Return (X, Y) of the center of cell containing provided text 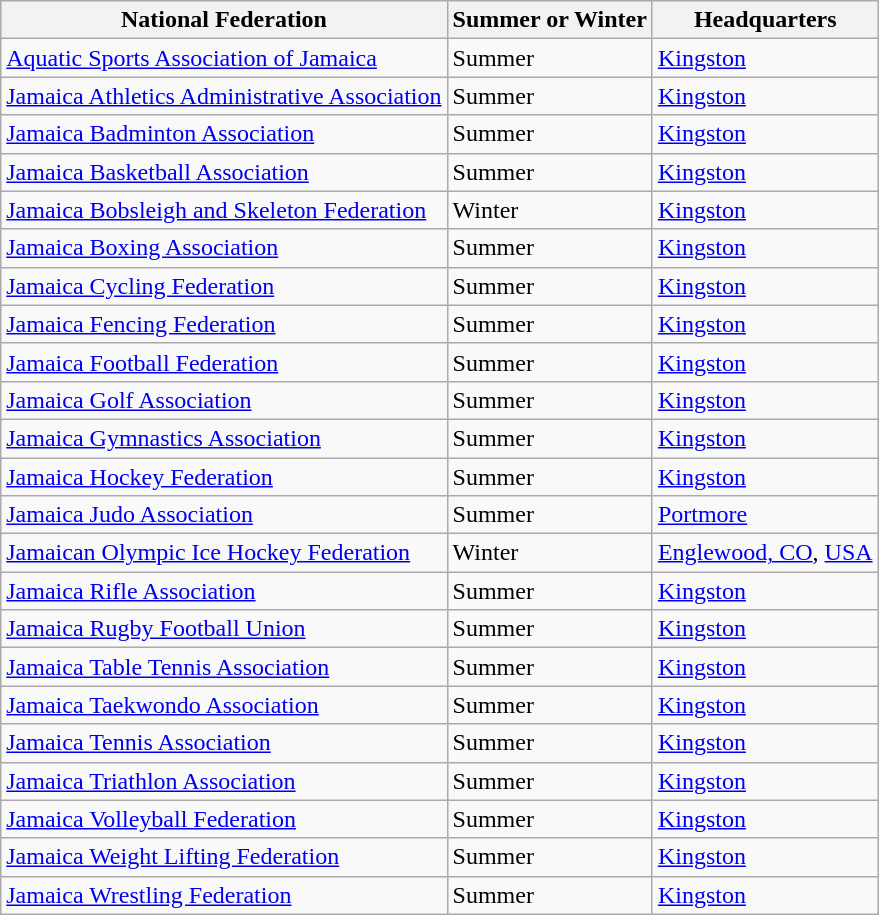
Jamaica Volleyball Federation (224, 819)
Jamaica Golf Association (224, 400)
Jamaica Bobsleigh and Skeleton Federation (224, 210)
Jamaica Tennis Association (224, 743)
National Federation (224, 20)
Jamaica Fencing Federation (224, 324)
Jamaica Hockey Federation (224, 477)
Jamaica Football Federation (224, 362)
Jamaica Rifle Association (224, 591)
Jamaica Athletics Administrative Association (224, 96)
Jamaica Judo Association (224, 515)
Jamaican Olympic Ice Hockey Federation (224, 553)
Aquatic Sports Association of Jamaica (224, 58)
Jamaica Basketball Association (224, 172)
Englewood, CO, USA (765, 553)
Jamaica Weight Lifting Federation (224, 857)
Portmore (765, 515)
Jamaica Triathlon Association (224, 781)
Jamaica Gymnastics Association (224, 438)
Jamaica Table Tennis Association (224, 667)
Jamaica Boxing Association (224, 248)
Jamaica Cycling Federation (224, 286)
Jamaica Rugby Football Union (224, 629)
Headquarters (765, 20)
Summer or Winter (550, 20)
Jamaica Badminton Association (224, 134)
Jamaica Taekwondo Association (224, 705)
Jamaica Wrestling Federation (224, 895)
